Determine the [X, Y] coordinate at the center of the cell enclosing the given text.  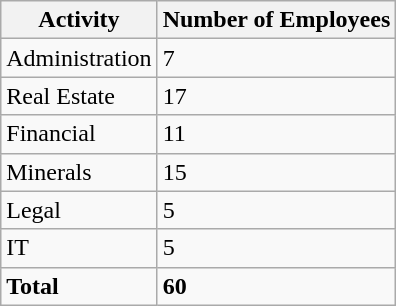
Minerals [79, 172]
Total [79, 286]
Number of Employees [276, 20]
Administration [79, 58]
IT [79, 248]
Real Estate [79, 96]
60 [276, 286]
Legal [79, 210]
15 [276, 172]
17 [276, 96]
Activity [79, 20]
11 [276, 134]
7 [276, 58]
Financial [79, 134]
